Identify which cell holds the provided text, then report its [x, y] central coordinate. 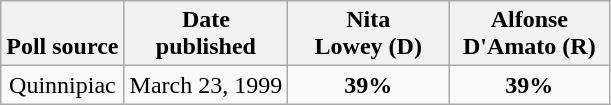
NitaLowey (D) [368, 34]
AlfonseD'Amato (R) [530, 34]
Poll source [62, 34]
Quinnipiac [62, 85]
Datepublished [206, 34]
March 23, 1999 [206, 85]
